Detect which cell encompasses the target text, then output its [x, y] center coordinate. 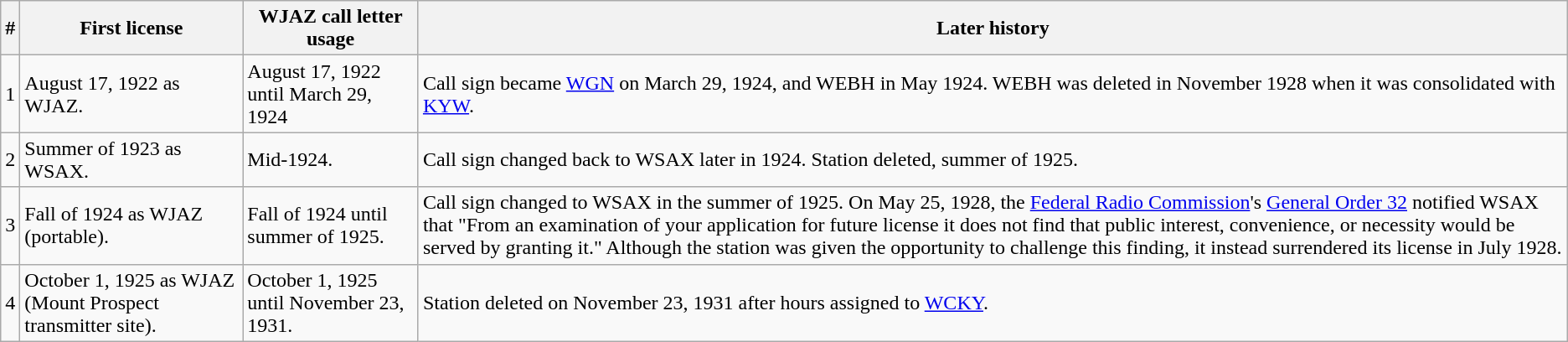
Station deleted on November 23, 1931 after hours assigned to WCKY. [993, 303]
Fall of 1924 as WJAZ (portable). [132, 225]
First license [132, 28]
2 [10, 159]
Summer of 1923 as WSAX. [132, 159]
4 [10, 303]
August 17, 1922 until March 29, 1924 [331, 94]
Mid-1924. [331, 159]
October 1, 1925 until November 23, 1931. [331, 303]
Later history [993, 28]
Call sign changed back to WSAX later in 1924. Station deleted, summer of 1925. [993, 159]
Fall of 1924 until summer of 1925. [331, 225]
WJAZ call letter usage [331, 28]
1 [10, 94]
October 1, 1925 as WJAZ (Mount Prospect transmitter site). [132, 303]
August 17, 1922 as WJAZ. [132, 94]
Call sign became WGN on March 29, 1924, and WEBH in May 1924. WEBH was deleted in November 1928 when it was consolidated with KYW. [993, 94]
# [10, 28]
3 [10, 225]
